From the cell containing the given text, extract its center point as (x, y) coordinate. 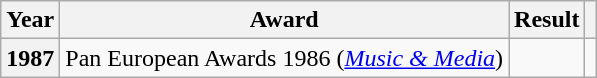
Year (30, 20)
Result (547, 20)
Award (284, 20)
1987 (30, 58)
Pan European Awards 1986 (Music & Media) (284, 58)
